For the text-containing cell, return its midpoint in [X, Y] coordinate format. 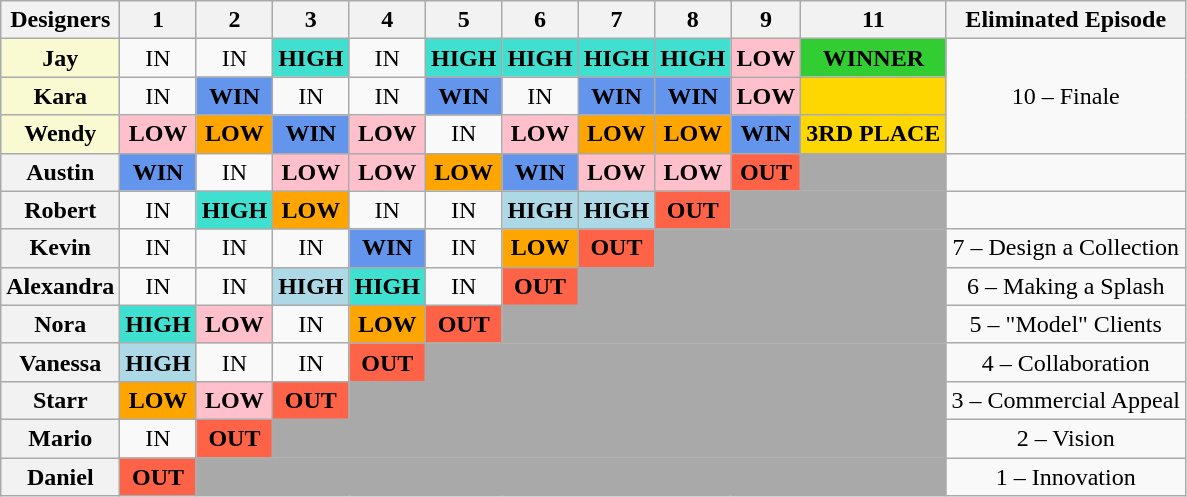
WINNER [874, 58]
Starr [60, 400]
5 [463, 20]
Wendy [60, 134]
2 [234, 20]
8 [693, 20]
1 [158, 20]
7 – Design a Collection [1066, 248]
Robert [60, 210]
3 [311, 20]
Daniel [60, 477]
3RD PLACE [874, 134]
6 – Making a Splash [1066, 286]
5 – "Model" Clients [1066, 324]
Kevin [60, 248]
4 – Collaboration [1066, 362]
1 – Innovation [1066, 477]
2 – Vision [1066, 438]
10 – Finale [1066, 96]
Austin [60, 172]
Designers [60, 20]
3 – Commercial Appeal [1066, 400]
Jay [60, 58]
7 [616, 20]
Nora [60, 324]
Eliminated Episode [1066, 20]
Kara [60, 96]
Vanessa [60, 362]
11 [874, 20]
Mario [60, 438]
4 [387, 20]
Alexandra [60, 286]
9 [766, 20]
6 [540, 20]
